Pinpoint the cell where the given text exists, returning its [x, y] midpoint coordinate. 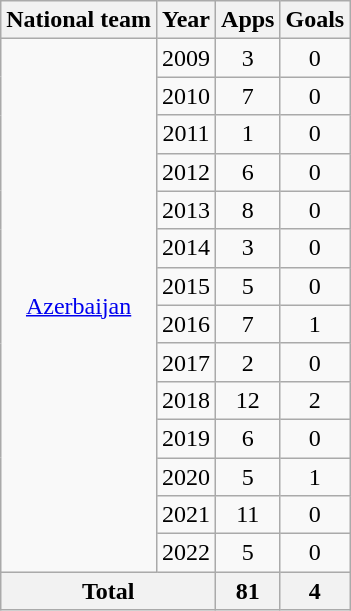
2015 [186, 286]
4 [315, 591]
2017 [186, 362]
2014 [186, 248]
8 [248, 210]
2009 [186, 58]
2016 [186, 324]
Apps [248, 20]
Goals [315, 20]
2021 [186, 515]
Year [186, 20]
Azerbaijan [79, 306]
2013 [186, 210]
2012 [186, 172]
2022 [186, 553]
2019 [186, 438]
81 [248, 591]
12 [248, 400]
2018 [186, 400]
2011 [186, 134]
Total [108, 591]
2010 [186, 96]
National team [79, 20]
2020 [186, 477]
11 [248, 515]
